Provide the [X, Y] coordinate of the cell's center where the given text is located.  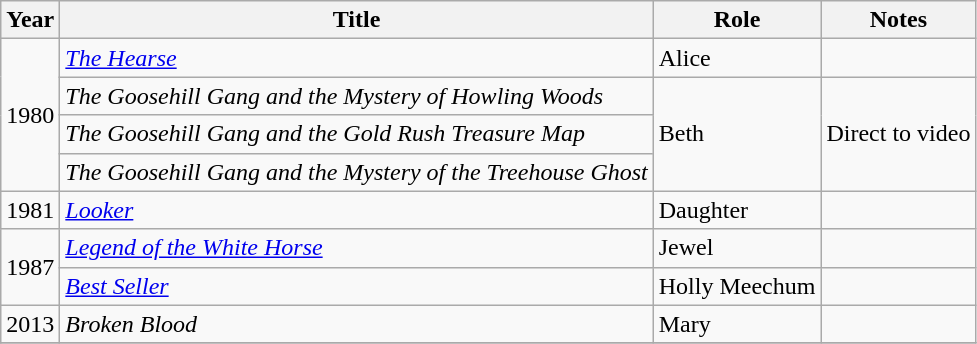
The Goosehill Gang and the Gold Rush Treasure Map [356, 134]
1980 [30, 115]
Looker [356, 210]
Legend of the White Horse [356, 248]
Role [737, 20]
Year [30, 20]
Holly Meechum [737, 286]
2013 [30, 324]
1981 [30, 210]
Daughter [737, 210]
Title [356, 20]
Best Seller [356, 286]
Broken Blood [356, 324]
Alice [737, 58]
The Goosehill Gang and the Mystery of Howling Woods [356, 96]
Jewel [737, 248]
Direct to video [898, 134]
Notes [898, 20]
The Hearse [356, 58]
Mary [737, 324]
1987 [30, 267]
Beth [737, 134]
The Goosehill Gang and the Mystery of the Treehouse Ghost [356, 172]
